Output the [x, y] coordinate of the center of the cell containing the given text.  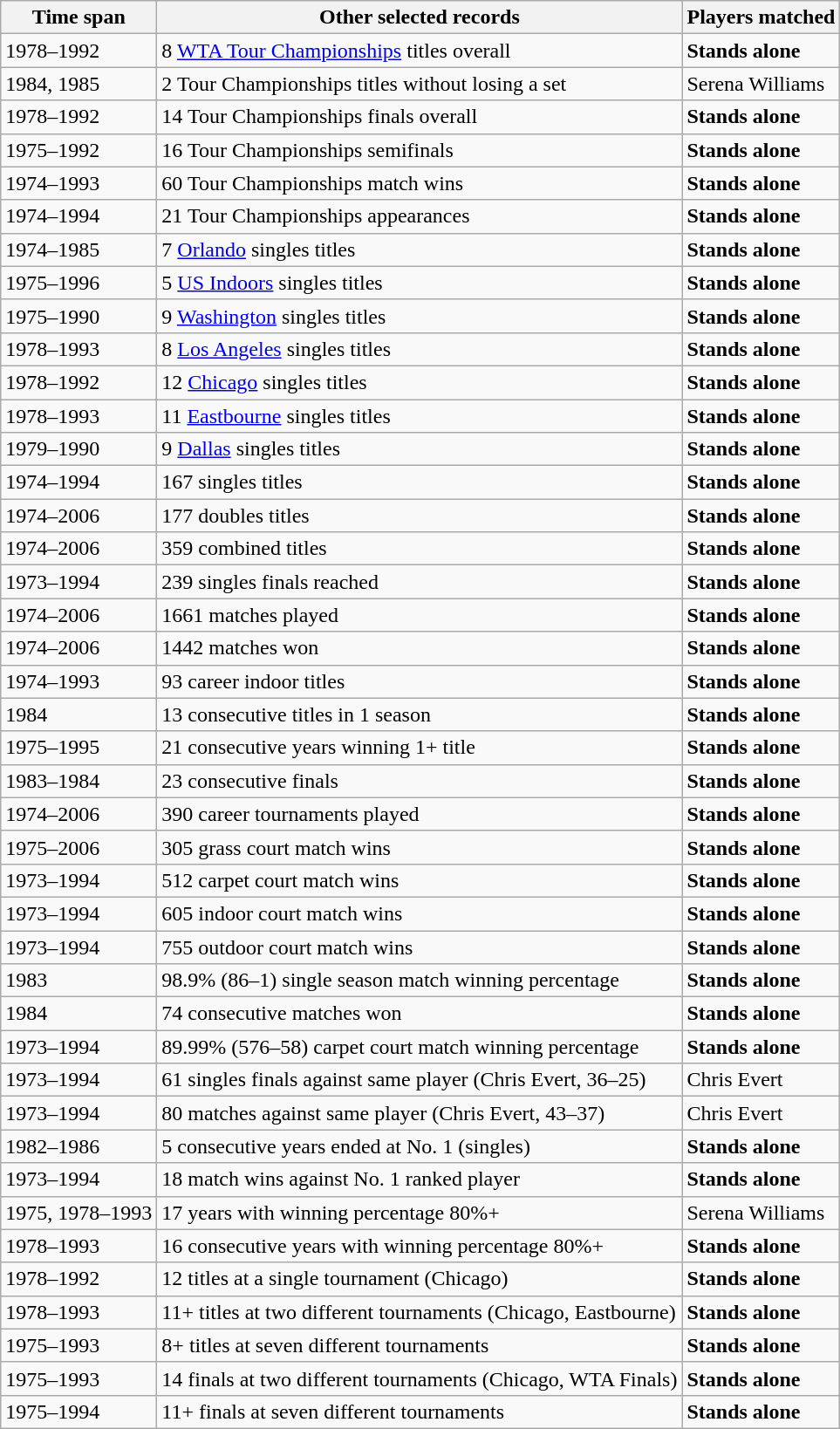
1975–1994 [79, 1412]
177 doubles titles [420, 516]
1974–1985 [79, 250]
9 Washington singles titles [420, 316]
5 consecutive years ended at No. 1 (singles) [420, 1146]
1983 [79, 981]
1983–1984 [79, 781]
18 match wins against No. 1 ranked player [420, 1179]
605 indoor court match wins [420, 913]
1975–1990 [79, 316]
359 combined titles [420, 549]
1442 matches won [420, 648]
1661 matches played [420, 615]
11+ titles at two different tournaments (Chicago, Eastbourne) [420, 1312]
16 Tour Championships semifinals [420, 150]
9 Dallas singles titles [420, 449]
1975–2006 [79, 847]
12 Chicago singles titles [420, 382]
93 career indoor titles [420, 681]
21 Tour Championships appearances [420, 216]
13 consecutive titles in 1 season [420, 714]
Players matched [761, 17]
390 career tournaments played [420, 814]
1979–1990 [79, 449]
16 consecutive years with winning percentage 80%+ [420, 1246]
1982–1986 [79, 1146]
Time span [79, 17]
755 outdoor court match wins [420, 947]
12 titles at a single tournament (Chicago) [420, 1279]
89.99% (576–58) carpet court match winning percentage [420, 1047]
80 matches against same player (Chris Evert, 43–37) [420, 1113]
1975, 1978–1993 [79, 1213]
2 Tour Championships titles without losing a set [420, 84]
11+ finals at seven different tournaments [420, 1412]
7 Orlando singles titles [420, 250]
60 Tour Championships match wins [420, 183]
23 consecutive finals [420, 781]
1975–1992 [79, 150]
8 Los Angeles singles titles [420, 349]
17 years with winning percentage 80%+ [420, 1213]
14 Tour Championships finals overall [420, 117]
98.9% (86–1) single season match winning percentage [420, 981]
167 singles titles [420, 482]
Other selected records [420, 17]
5 US Indoors singles titles [420, 283]
14 finals at two different tournaments (Chicago, WTA Finals) [420, 1378]
305 grass court match wins [420, 847]
8+ titles at seven different tournaments [420, 1345]
21 consecutive years winning 1+ title [420, 748]
74 consecutive matches won [420, 1014]
239 singles finals reached [420, 582]
61 singles finals against same player (Chris Evert, 36–25) [420, 1080]
512 carpet court match wins [420, 880]
1975–1995 [79, 748]
1984, 1985 [79, 84]
1975–1996 [79, 283]
8 WTA Tour Championships titles overall [420, 51]
11 Eastbourne singles titles [420, 416]
